Locate the cell with the specified text and output its [x, y] center coordinate. 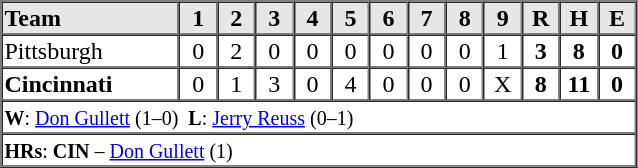
5 [350, 18]
9 [503, 18]
X [503, 84]
11 [579, 84]
HRs: CIN – Don Gullett (1) [319, 150]
E [617, 18]
Team [91, 18]
H [579, 18]
Cincinnati [91, 84]
6 [388, 18]
W: Don Gullett (1–0) L: Jerry Reuss (0–1) [319, 116]
7 [427, 18]
R [541, 18]
Pittsburgh [91, 50]
